Provide the [X, Y] coordinate of the cell's center where the given text is located.  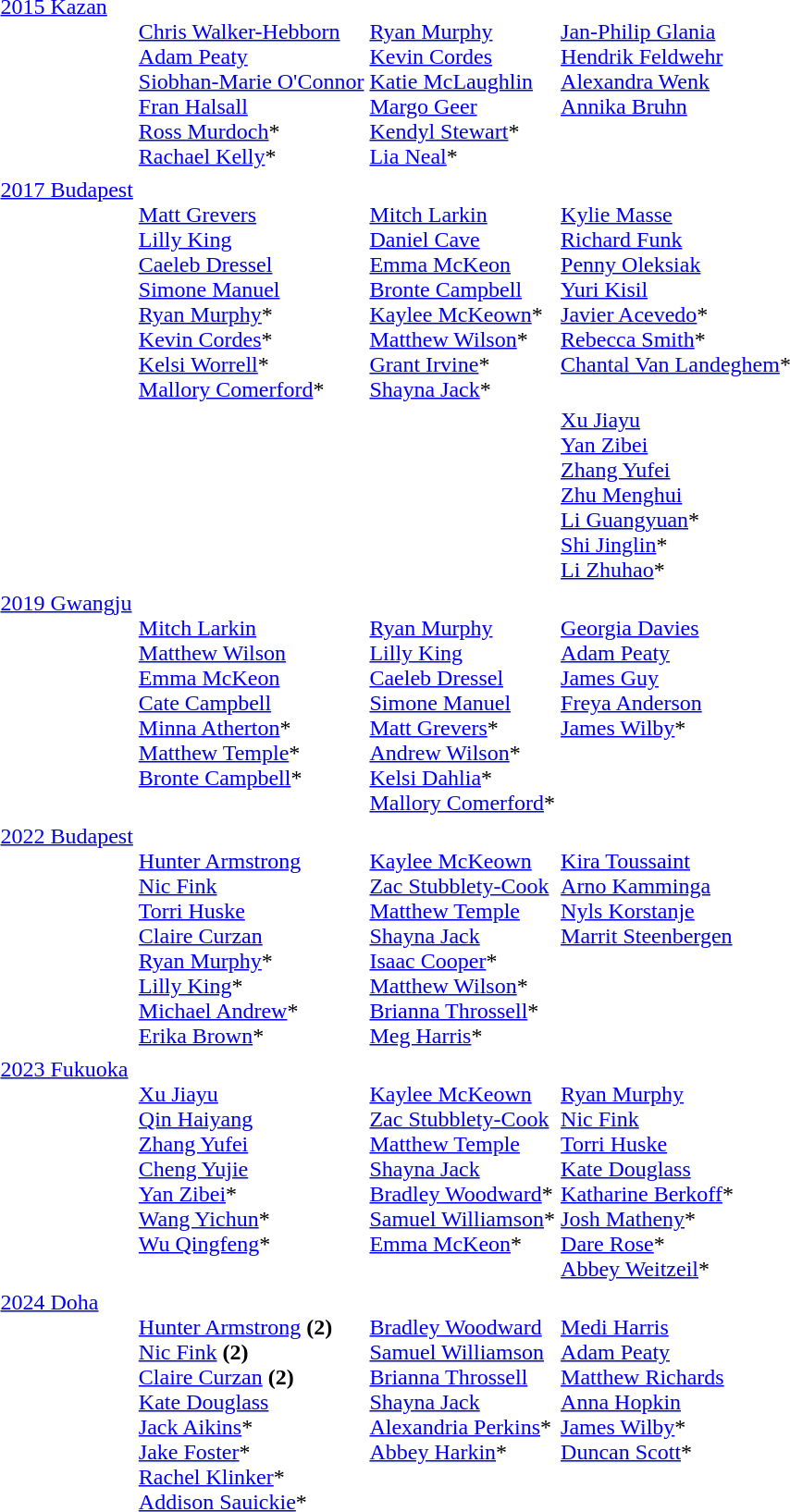
Matt GreversLilly KingCaeleb DresselSimone ManuelRyan Murphy*Kevin Cordes*Kelsi Worrell*Mallory Comerford* [252, 379]
Mitch LarkinMatthew WilsonEmma McKeonCate CampbellMinna Atherton*Matthew Temple*Bronte Campbell* [252, 703]
Mitch LarkinDaniel CaveEmma McKeonBronte CampbellKaylee McKeown*Matthew Wilson*Grant Irvine*Shayna Jack* [463, 379]
Xu JiayuQin HaiyangZhang YufeiCheng YujieYan Zibei*Wang Yichun*Wu Qingfeng* [252, 1169]
Kaylee McKeownZac Stubblety-CookMatthew TempleShayna JackBradley Woodward*Samuel Williamson*Emma McKeon* [463, 1169]
Ryan MurphyLilly KingCaeleb DresselSimone ManuelMatt Grevers*Andrew Wilson*Kelsi Dahlia*Mallory Comerford* [463, 703]
Kaylee McKeownZac Stubblety-CookMatthew TempleShayna JackIsaac Cooper*Matthew Wilson*Brianna Throssell*Meg Harris* [463, 936]
Hunter ArmstrongNic FinkTorri HuskeClaire CurzanRyan Murphy*Lilly King*Michael Andrew*Erika Brown* [252, 936]
